Return (X, Y) of the center of cell containing provided text 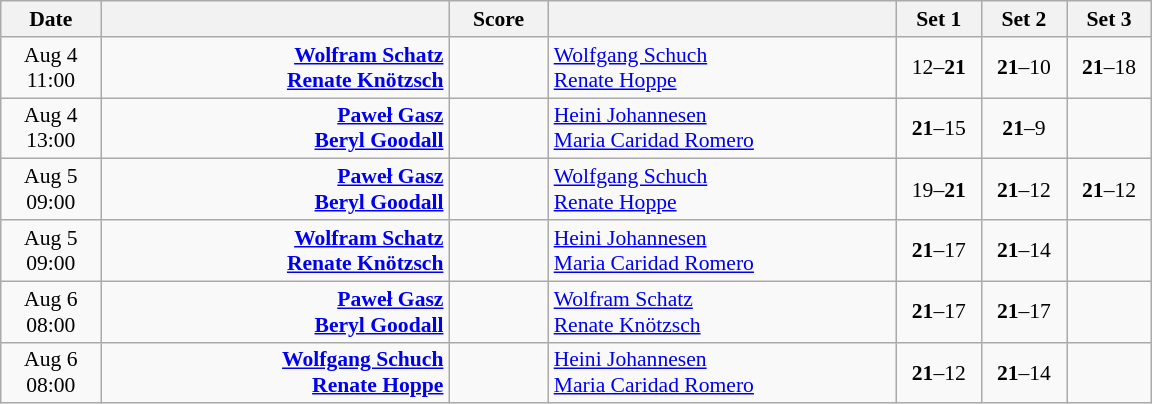
21–10 (1024, 68)
21–9 (1024, 128)
21–18 (1108, 68)
Aug 411:00 (51, 68)
Set 1 (938, 19)
Set 3 (1108, 19)
12–21 (938, 68)
21–15 (938, 128)
19–21 (938, 190)
Set 2 (1024, 19)
Date (51, 19)
Aug 413:00 (51, 128)
Score (498, 19)
